Search for the cell housing the specified text and yield its [X, Y] center coordinate. 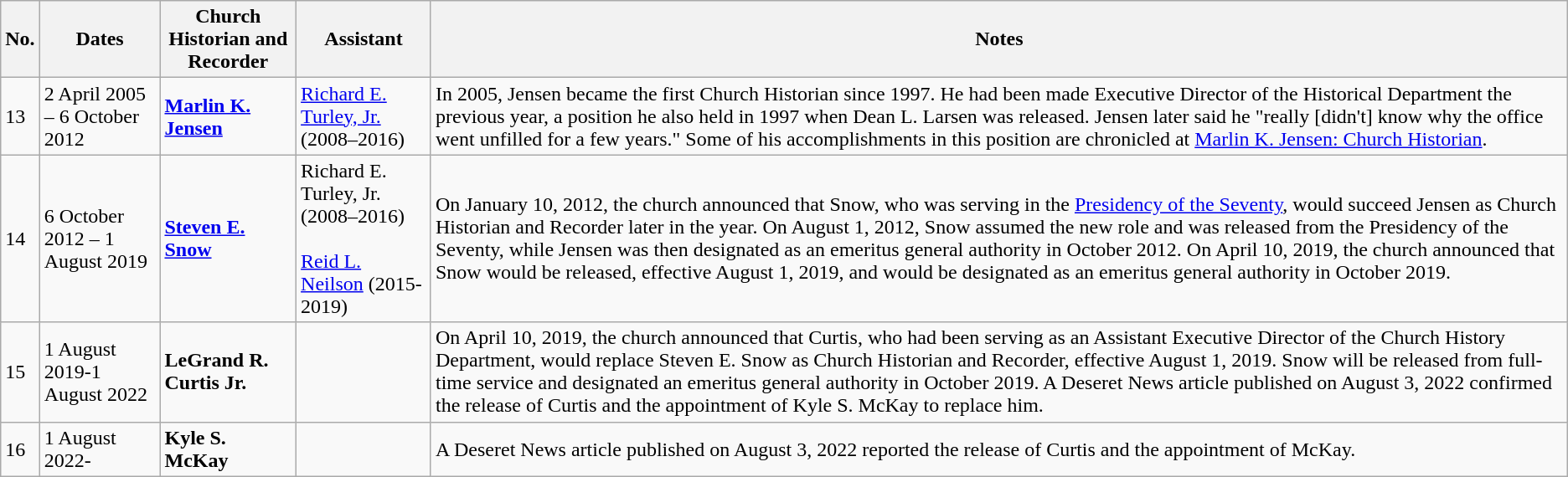
A Deseret News article published on August 3, 2022 reported the release of Curtis and the appointment of McKay. [998, 449]
Richard E. Turley, Jr. (2008–2016)Reid L. Neilson (2015-2019) [364, 238]
Assistant [364, 39]
1 August 2022- [100, 449]
Church Historian and Recorder [228, 39]
LeGrand R. Curtis Jr. [228, 372]
Steven E. Snow [228, 238]
Kyle S. McKay [228, 449]
Dates [100, 39]
13 [20, 116]
Notes [998, 39]
No. [20, 39]
14 [20, 238]
16 [20, 449]
6 October 2012 – 1 August 2019 [100, 238]
2 April 2005 – 6 October 2012 [100, 116]
Marlin K. Jensen [228, 116]
Richard E. Turley, Jr. (2008–2016) [364, 116]
15 [20, 372]
1 August 2019-1 August 2022 [100, 372]
